From the cell containing the given text, extract its center point as (x, y) coordinate. 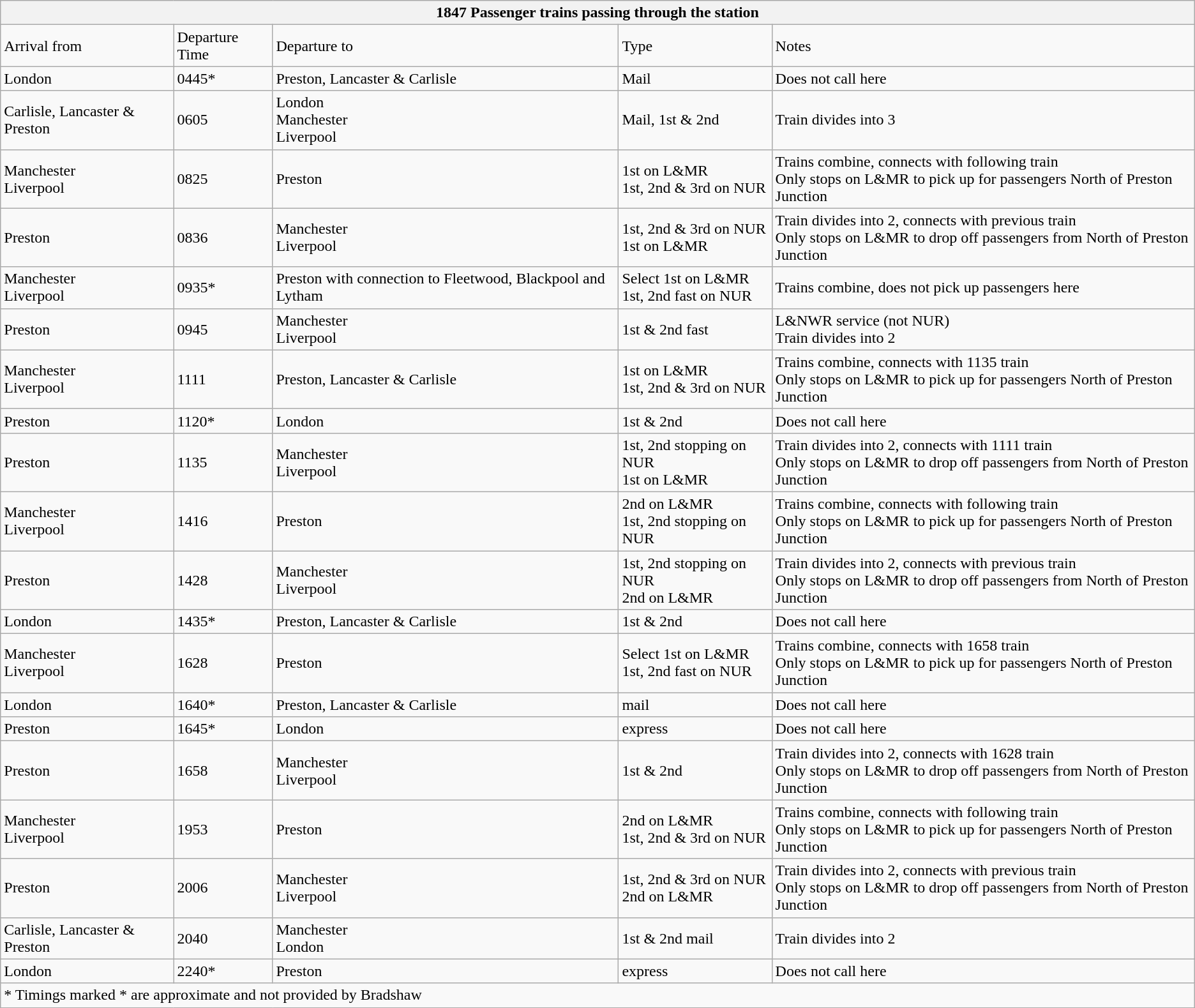
Trains combine, does not pick up passengers here (983, 287)
Notes (983, 46)
2240* (223, 971)
Trains combine, connects with 1658 trainOnly stops on L&MR to pick up for passengers North of Preston Junction (983, 663)
Mail (695, 79)
1st, 2nd stopping on NUR1st on L&MR (695, 462)
1435* (223, 622)
1428 (223, 580)
Train divides into 2 (983, 938)
* Timings marked * are approximate and not provided by Bradshaw (597, 995)
2006 (223, 888)
Preston with connection to Fleetwood, Blackpool and Lytham (446, 287)
1st, 2nd stopping on NUR2nd on L&MR (695, 580)
1628 (223, 663)
Train divides into 2, connects with 1628 trainOnly stops on L&MR to drop off passengers from North of Preston Junction (983, 771)
L&NWR service (not NUR)Train divides into 2 (983, 329)
Departure to (446, 46)
0935* (223, 287)
2040 (223, 938)
Mail, 1st & 2nd (695, 120)
2nd on L&MR1st, 2nd & 3rd on NUR (695, 829)
1111 (223, 379)
0605 (223, 120)
Type (695, 46)
1st, 2nd & 3rd on NUR1st on L&MR (695, 237)
0445* (223, 79)
0825 (223, 179)
Departure Time (223, 46)
1st, 2nd & 3rd on NUR2nd on L&MR (695, 888)
1120* (223, 421)
0945 (223, 329)
1658 (223, 771)
1640* (223, 705)
mail (695, 705)
1847 Passenger trains passing through the station (597, 13)
Train divides into 3 (983, 120)
LondonManchesterLiverpool (446, 120)
1st & 2nd mail (695, 938)
Arrival from (87, 46)
1645* (223, 729)
1st & 2nd fast (695, 329)
Trains combine, connects with 1135 trainOnly stops on L&MR to pick up for passengers North of Preston Junction (983, 379)
Train divides into 2, connects with 1111 trainOnly stops on L&MR to drop off passengers from North of Preston Junction (983, 462)
1416 (223, 521)
ManchesterLondon (446, 938)
1953 (223, 829)
1135 (223, 462)
0836 (223, 237)
2nd on L&MR1st, 2nd stopping on NUR (695, 521)
